Detect which cell encompasses the target text, then output its [x, y] center coordinate. 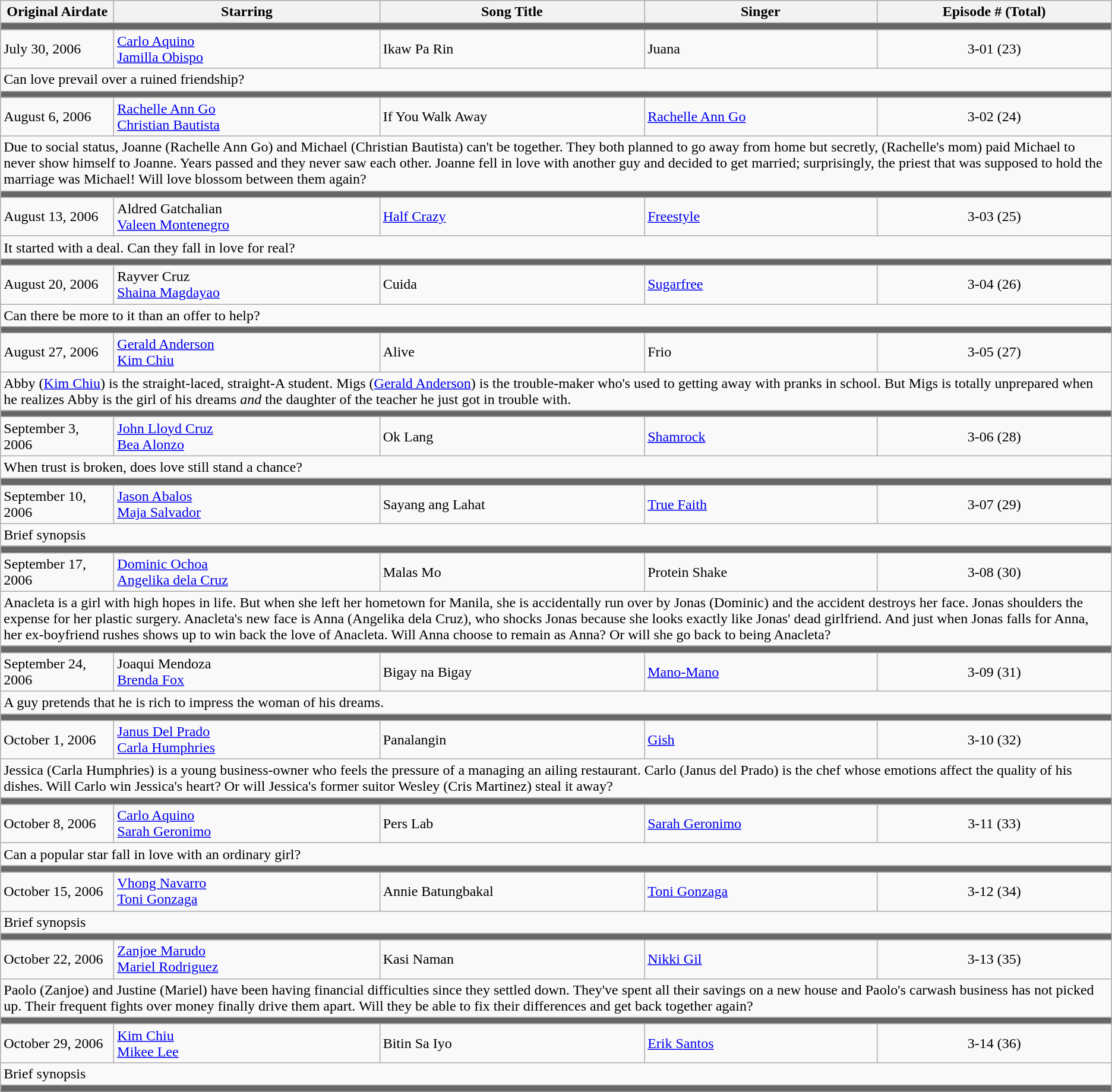
Bigay na Bigay [512, 671]
Juana [761, 49]
October 15, 2006 [57, 891]
Dominic Ochoa Angelika dela Cruz [247, 572]
Song Title [512, 12]
3-08 (30) [994, 572]
Rachelle Ann Go Christian Bautista [247, 116]
Jason Abalos Maja Salvador [247, 504]
Can a popular star fall in love with an ordinary girl? [556, 854]
3-13 (35) [994, 959]
Pers Lab [512, 823]
Aldred GatchalianValeen Montenegro [247, 216]
Episode # (Total) [994, 12]
3-06 (28) [994, 436]
Starring [247, 12]
September 3, 2006 [57, 436]
Original Airdate [57, 12]
Sugarfree [761, 284]
A guy pretends that he is rich to impress the woman of his dreams. [556, 702]
Gish [761, 740]
Carlo AquinoJamilla Obispo [247, 49]
Shamrock [761, 436]
3-03 (25) [994, 216]
Protein Shake [761, 572]
Annie Batungbakal [512, 891]
October 1, 2006 [57, 740]
Rachelle Ann Go [761, 116]
3-10 (32) [994, 740]
Janus Del Prado Carla Humphries [247, 740]
October 8, 2006 [57, 823]
3-11 (33) [994, 823]
3-09 (31) [994, 671]
Ok Lang [512, 436]
Carlo Aquino Sarah Geronimo [247, 823]
Erik Santos [761, 1043]
Cuida [512, 284]
Kim Chiu Mikee Lee [247, 1043]
Vhong Navarro Toni Gonzaga [247, 891]
If You Walk Away [512, 116]
3-07 (29) [994, 504]
Alive [512, 353]
Can love prevail over a ruined friendship? [556, 80]
When trust is broken, does love still stand a chance? [556, 467]
August 6, 2006 [57, 116]
Rayver Cruz Shaina Magdayao [247, 284]
Mano-Mano [761, 671]
October 29, 2006 [57, 1043]
September 17, 2006 [57, 572]
Can there be more to it than an offer to help? [556, 315]
True Faith [761, 504]
3-12 (34) [994, 891]
Zanjoe Marudo Mariel Rodriguez [247, 959]
September 24, 2006 [57, 671]
Malas Mo [512, 572]
Singer [761, 12]
Half Crazy [512, 216]
October 22, 2006 [57, 959]
Sarah Geronimo [761, 823]
Joaqui Mendoza Brenda Fox [247, 671]
Sayang ang Lahat [512, 504]
Ikaw Pa Rin [512, 49]
September 10, 2006 [57, 504]
August 27, 2006 [57, 353]
John Lloyd Cruz Bea Alonzo [247, 436]
Freestyle [761, 216]
July 30, 2006 [57, 49]
3-14 (36) [994, 1043]
Bitin Sa Iyo [512, 1043]
3-02 (24) [994, 116]
August 20, 2006 [57, 284]
3-04 (26) [994, 284]
Kasi Naman [512, 959]
3-01 (23) [994, 49]
3-05 (27) [994, 353]
Toni Gonzaga [761, 891]
Gerald Anderson Kim Chiu [247, 353]
Frio [761, 353]
August 13, 2006 [57, 216]
Nikki Gil [761, 959]
It started with a deal. Can they fall in love for real? [556, 247]
Panalangin [512, 740]
